Scan for the cell matching the given text and deliver its [x, y] coordinate at center. 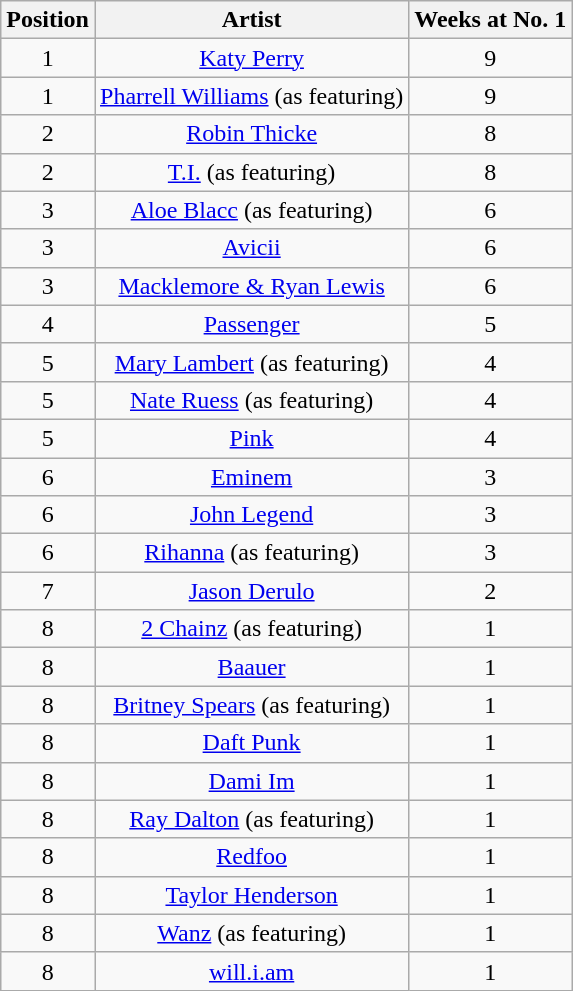
Weeks at No. 1 [490, 20]
Nate Ruess (as featuring) [251, 400]
2 Chainz (as featuring) [251, 629]
7 [48, 591]
Britney Spears (as featuring) [251, 705]
Passenger [251, 324]
Artist [251, 20]
Mary Lambert (as featuring) [251, 362]
Ray Dalton (as featuring) [251, 819]
will.i.am [251, 971]
Katy Perry [251, 58]
Eminem [251, 477]
Redfoo [251, 857]
John Legend [251, 515]
Jason Derulo [251, 591]
Daft Punk [251, 743]
Avicii [251, 248]
Pharrell Williams (as featuring) [251, 96]
Position [48, 20]
Taylor Henderson [251, 895]
Pink [251, 438]
Rihanna (as featuring) [251, 553]
Aloe Blacc (as featuring) [251, 210]
Robin Thicke [251, 134]
T.I. (as featuring) [251, 172]
Dami Im [251, 781]
Baauer [251, 667]
Macklemore & Ryan Lewis [251, 286]
Wanz (as featuring) [251, 933]
